Capture the cell that displays the provided text and extract its (X, Y) central coordinate. 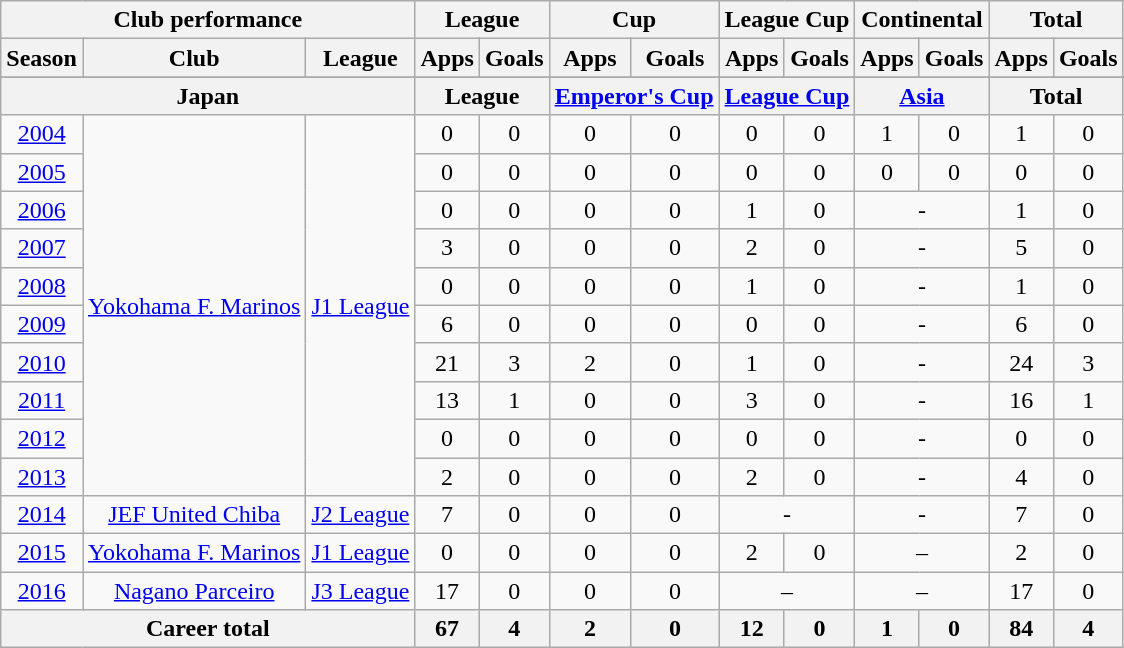
2005 (42, 172)
2007 (42, 248)
JEF United Chiba (194, 515)
2015 (42, 553)
2009 (42, 324)
Club performance (208, 20)
24 (1021, 362)
2014 (42, 515)
J3 League (360, 591)
Nagano Parceiro (194, 591)
13 (447, 400)
Career total (208, 629)
J2 League (360, 515)
2011 (42, 400)
2010 (42, 362)
Cup (634, 20)
Emperor's Cup (634, 96)
16 (1021, 400)
2004 (42, 134)
Asia (922, 96)
2013 (42, 477)
84 (1021, 629)
2012 (42, 438)
2016 (42, 591)
21 (447, 362)
Continental (922, 20)
2008 (42, 286)
2006 (42, 210)
Club (194, 58)
Japan (208, 96)
12 (752, 629)
67 (447, 629)
5 (1021, 248)
Season (42, 58)
